Pinpoint the cell where the given text exists, returning its (X, Y) midpoint coordinate. 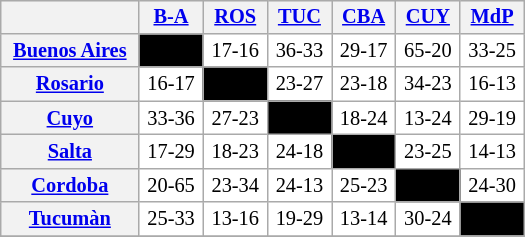
17-29 (171, 152)
29-19 (492, 118)
34-23 (428, 84)
33-36 (171, 118)
18-23 (235, 152)
65-20 (428, 51)
23-18 (364, 84)
B-A (171, 17)
ROS (235, 17)
16-13 (492, 84)
CUY (428, 17)
24-13 (299, 185)
30-24 (428, 219)
23-34 (235, 185)
25-33 (171, 219)
Buenos Aires (70, 51)
16-17 (171, 84)
17-16 (235, 51)
Rosario (70, 84)
23-27 (299, 84)
19-29 (299, 219)
18-24 (364, 118)
29-17 (364, 51)
20-65 (171, 185)
36-33 (299, 51)
CBA (364, 17)
MdP (492, 17)
23-25 (428, 152)
Tucumàn (70, 219)
24-30 (492, 185)
Cordoba (70, 185)
13-24 (428, 118)
TUC (299, 17)
Salta (70, 152)
13-14 (364, 219)
14-13 (492, 152)
24-18 (299, 152)
27-23 (235, 118)
33-25 (492, 51)
25-23 (364, 185)
Cuyo (70, 118)
13-16 (235, 219)
